For the text-containing cell, return its midpoint in [X, Y] coordinate format. 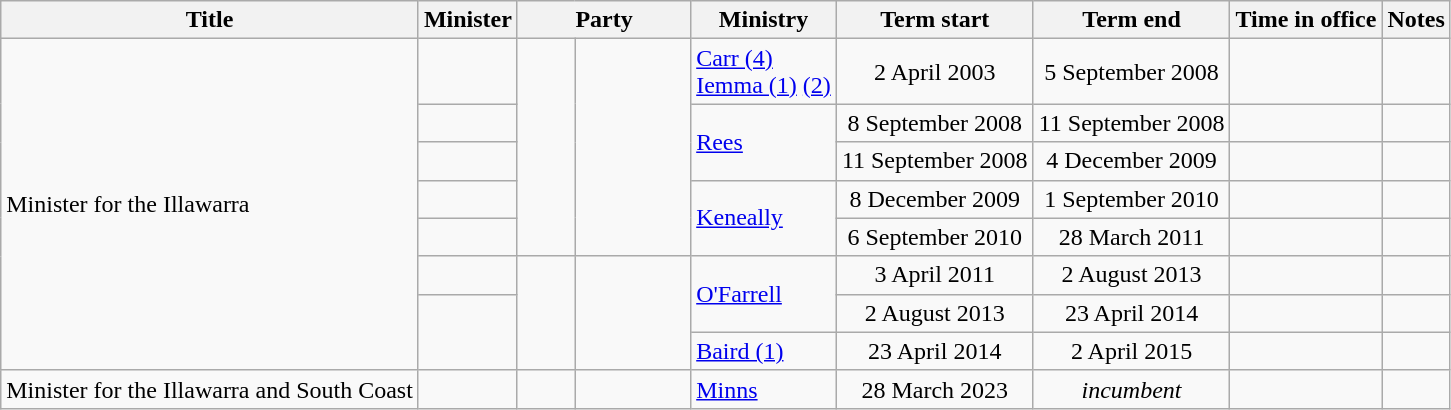
Ministry [764, 20]
Keneally [764, 218]
Minister for the Illawarra and South Coast [210, 389]
incumbent [1132, 389]
1 September 2010 [1132, 199]
8 September 2008 [934, 123]
6 September 2010 [934, 237]
Minister [468, 20]
Minns [764, 389]
Baird (1) [764, 351]
Minister for the Illawarra [210, 205]
O'Farrell [764, 294]
Title [210, 20]
Carr (4)Iemma (1) (2) [764, 72]
3 April 2011 [934, 275]
2 April 2003 [934, 72]
5 September 2008 [1132, 72]
Notes [1416, 20]
Party [604, 20]
4 December 2009 [1132, 161]
Term end [1132, 20]
Rees [764, 142]
8 December 2009 [934, 199]
Term start [934, 20]
Time in office [1306, 20]
28 March 2011 [1132, 237]
2 April 2015 [1132, 351]
28 March 2023 [934, 389]
